Provide the [X, Y] coordinate of the cell's center where the given text is located.  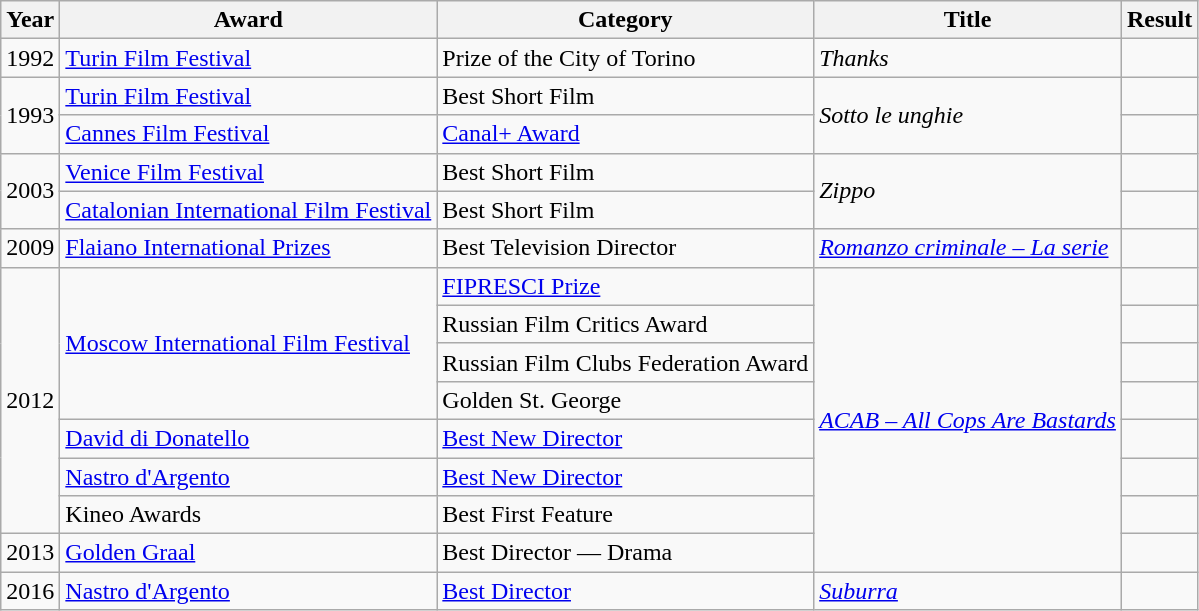
Flaiano International Prizes [248, 248]
Award [248, 20]
Catalonian International Film Festival [248, 210]
2009 [30, 248]
Best First Feature [626, 515]
Venice Film Festival [248, 172]
Thanks [968, 58]
Canal+ Award [626, 134]
Romanzo criminale – La serie [968, 248]
Prize of the City of Torino [626, 58]
Moscow International Film Festival [248, 343]
Kineo Awards [248, 515]
Title [968, 20]
2013 [30, 553]
Best Director — Drama [626, 553]
1992 [30, 58]
Russian Film Clubs Federation Award [626, 362]
Category [626, 20]
David di Donatello [248, 438]
2012 [30, 400]
Golden St. George [626, 400]
Russian Film Critics Award [626, 324]
Year [30, 20]
Result [1159, 20]
2003 [30, 191]
ACAB – All Cops Are Bastards [968, 419]
Golden Graal [248, 553]
Zippo [968, 191]
Best Television Director [626, 248]
2016 [30, 591]
Sotto le unghie [968, 115]
Best Director [626, 591]
1993 [30, 115]
Cannes Film Festival [248, 134]
Suburra [968, 591]
FIPRESCI Prize [626, 286]
